Identify which cell holds the provided text, then report its [x, y] central coordinate. 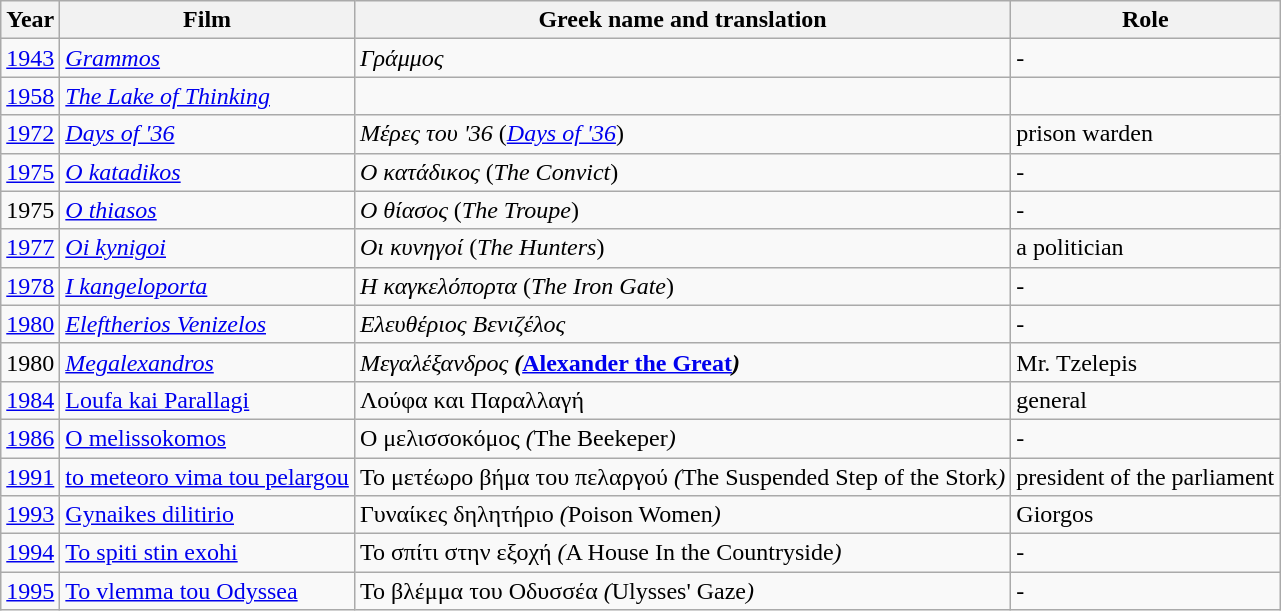
To vlemma tou Odyssea [208, 591]
Loufa kai Parallagi [208, 400]
Gynaikes dilitirio [208, 515]
O katadikos [208, 172]
Role [1146, 20]
O thiasos [208, 210]
a politician [1146, 248]
Γράμμος [682, 58]
1986 [30, 438]
Film [208, 20]
1978 [30, 286]
Το βλέμμα του Οδυσσέα (Ulysses' Gaze) [682, 591]
The Lake of Thinking [208, 96]
Year [30, 20]
Μεγαλέξανδρος (Alexander the Great) [682, 362]
Ο θίασος (The Troupe) [682, 210]
Γυναίκες δηλητήριο (Poison Women) [682, 515]
general [1146, 400]
Ο κατάδικος (The Convict) [682, 172]
Ο μελισσοκόμος (The Beekeper) [682, 438]
president of the parliament [1146, 477]
1972 [30, 134]
Το μετέωρο βήμα του πελαργού (The Suspended Step of the Stork) [682, 477]
Megalexandros [208, 362]
Grammos [208, 58]
Λούφα και Παραλλαγή [682, 400]
O melissokomos [208, 438]
1991 [30, 477]
Greek name and translation [682, 20]
Mr. Tzelepis [1146, 362]
to meteoro vima tou pelargou [208, 477]
Ελευθέριος Βενιζέλος [682, 324]
1984 [30, 400]
1993 [30, 515]
prison warden [1146, 134]
Days of '36 [208, 134]
Η καγκελόπορτα (The Iron Gate) [682, 286]
Το σπίτι στην εξοχή (A House In the Countryside) [682, 553]
1958 [30, 96]
I kangeloporta [208, 286]
Oi kynigoi [208, 248]
1994 [30, 553]
Οι κυνηγοί (The Hunters) [682, 248]
Giorgos [1146, 515]
Μέρες του '36 (Days of '36) [682, 134]
1943 [30, 58]
1977 [30, 248]
1995 [30, 591]
Eleftherios Venizelos [208, 324]
To spiti stin exohi [208, 553]
